For the text-containing cell, return its midpoint in [X, Y] coordinate format. 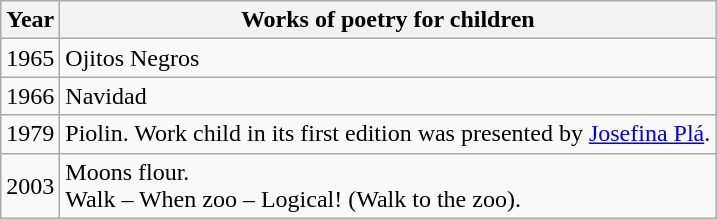
Piolin. Work child in its first edition was presented by Josefina Plá. [388, 134]
2003 [30, 186]
Ojitos Negros [388, 58]
Navidad [388, 96]
1979 [30, 134]
Year [30, 20]
Works of poetry for children [388, 20]
1965 [30, 58]
1966 [30, 96]
Moons flour.Walk – When zoo – Logical! (Walk to the zoo). [388, 186]
